Find where the given text appears and provide that cell's center as (x, y) coordinate. 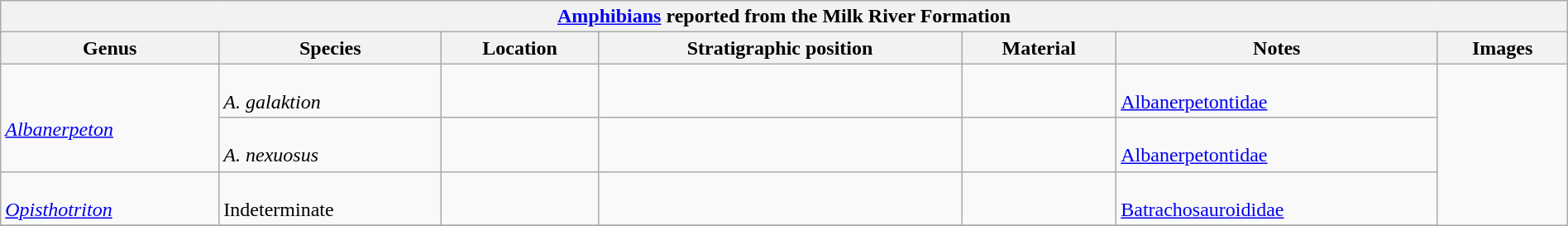
Amphibians reported from the Milk River Formation (784, 17)
Genus (110, 48)
Notes (1277, 48)
A. galaktion (331, 91)
Material (1039, 48)
Species (331, 48)
Indeterminate (331, 199)
Opisthotriton (110, 199)
Albanerpeton (110, 118)
Stratigraphic position (779, 48)
A. nexuosus (331, 144)
Location (520, 48)
Batrachosauroididae (1277, 199)
Images (1502, 48)
